Identify which cell holds the provided text, then report its (x, y) central coordinate. 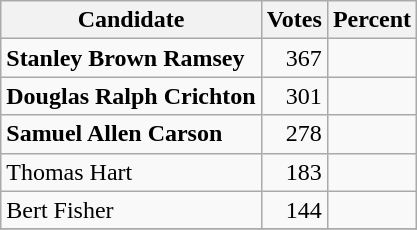
Stanley Brown Ramsey (131, 58)
301 (294, 96)
144 (294, 210)
Bert Fisher (131, 210)
Votes (294, 20)
183 (294, 172)
Thomas Hart (131, 172)
Douglas Ralph Crichton (131, 96)
278 (294, 134)
Candidate (131, 20)
Samuel Allen Carson (131, 134)
367 (294, 58)
Percent (372, 20)
